Scan for the cell matching the given text and deliver its (x, y) coordinate at center. 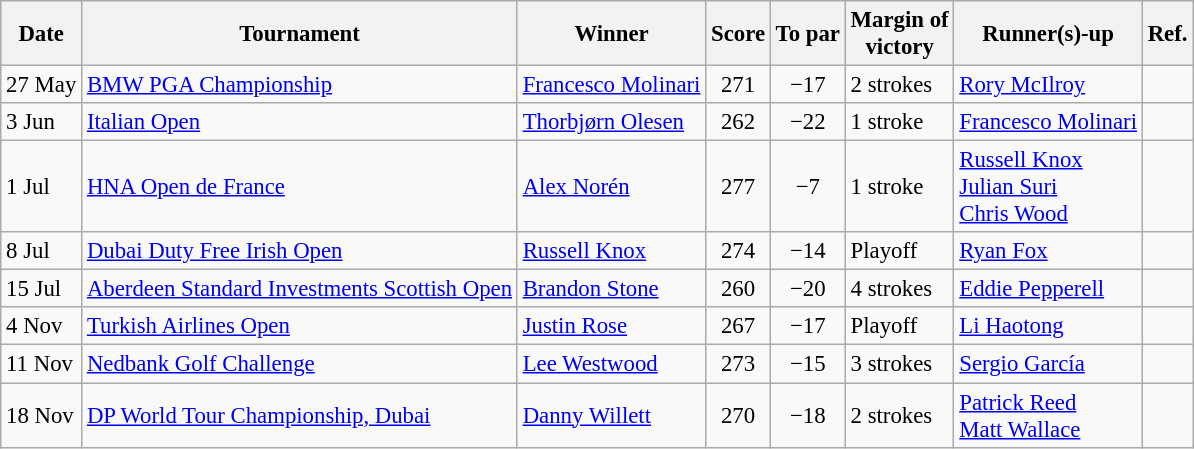
Brandon Stone (611, 289)
Alex Norén (611, 187)
Tournament (300, 34)
Score (738, 34)
15 Jul (42, 289)
Justin Rose (611, 327)
4 strokes (900, 289)
273 (738, 364)
1 Jul (42, 187)
Date (42, 34)
4 Nov (42, 327)
Lee Westwood (611, 364)
−18 (808, 416)
Ref. (1167, 34)
HNA Open de France (300, 187)
274 (738, 251)
277 (738, 187)
−20 (808, 289)
−22 (808, 122)
Runner(s)-up (1048, 34)
Turkish Airlines Open (300, 327)
270 (738, 416)
260 (738, 289)
Eddie Pepperell (1048, 289)
Margin ofvictory (900, 34)
Thorbjørn Olesen (611, 122)
To par (808, 34)
3 strokes (900, 364)
8 Jul (42, 251)
18 Nov (42, 416)
Ryan Fox (1048, 251)
DP World Tour Championship, Dubai (300, 416)
271 (738, 85)
Nedbank Golf Challenge (300, 364)
Winner (611, 34)
Patrick Reed Matt Wallace (1048, 416)
Sergio García (1048, 364)
Russell Knox Julian Suri Chris Wood (1048, 187)
267 (738, 327)
Italian Open (300, 122)
Danny Willett (611, 416)
11 Nov (42, 364)
Aberdeen Standard Investments Scottish Open (300, 289)
Dubai Duty Free Irish Open (300, 251)
27 May (42, 85)
262 (738, 122)
−14 (808, 251)
Li Haotong (1048, 327)
3 Jun (42, 122)
Rory McIlroy (1048, 85)
−15 (808, 364)
BMW PGA Championship (300, 85)
Russell Knox (611, 251)
−7 (808, 187)
